Search for the cell housing the specified text and yield its (x, y) center coordinate. 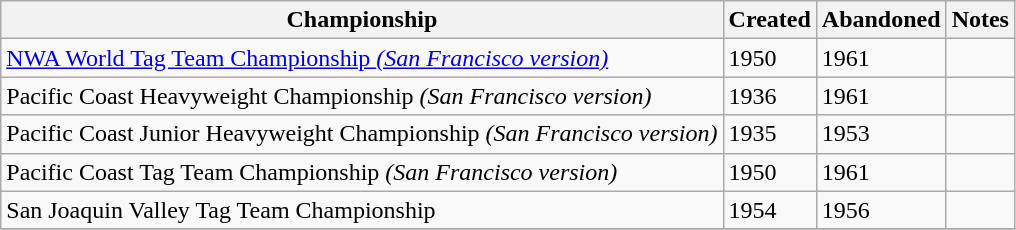
1935 (770, 134)
Notes (980, 20)
Pacific Coast Tag Team Championship (San Francisco version) (362, 172)
San Joaquin Valley Tag Team Championship (362, 210)
1954 (770, 210)
Created (770, 20)
1956 (881, 210)
Championship (362, 20)
Pacific Coast Junior Heavyweight Championship (San Francisco version) (362, 134)
Pacific Coast Heavyweight Championship (San Francisco version) (362, 96)
1953 (881, 134)
Abandoned (881, 20)
1936 (770, 96)
NWA World Tag Team Championship (San Francisco version) (362, 58)
